Locate the cell with the specified text and output its (X, Y) center coordinate. 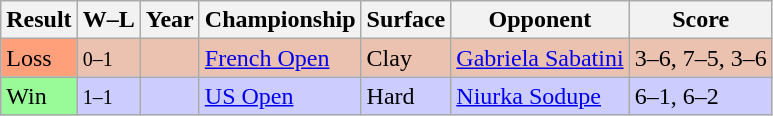
Loss (39, 58)
Score (700, 20)
3–6, 7–5, 3–6 (700, 58)
1–1 (108, 96)
Gabriela Sabatini (540, 58)
Clay (406, 58)
Surface (406, 20)
French Open (280, 58)
Hard (406, 96)
US Open (280, 96)
6–1, 6–2 (700, 96)
Niurka Sodupe (540, 96)
Championship (280, 20)
0–1 (108, 58)
Year (170, 20)
Opponent (540, 20)
Win (39, 96)
Result (39, 20)
W–L (108, 20)
